Provide the (x, y) coordinate of the cell's center where the given text is located.  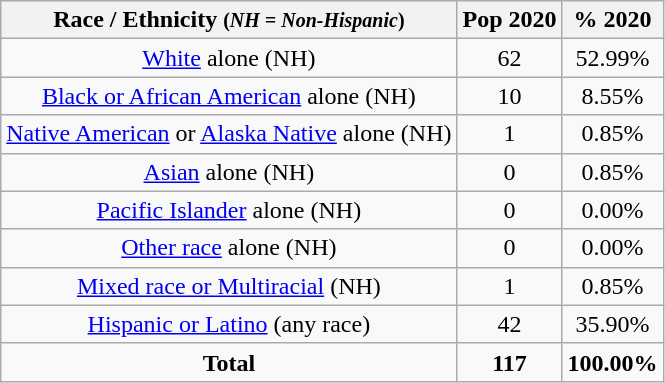
52.99% (612, 58)
Pacific Islander alone (NH) (229, 210)
62 (510, 58)
10 (510, 96)
Native American or Alaska Native alone (NH) (229, 134)
Other race alone (NH) (229, 248)
Pop 2020 (510, 20)
100.00% (612, 362)
8.55% (612, 96)
117 (510, 362)
Black or African American alone (NH) (229, 96)
42 (510, 324)
Total (229, 362)
% 2020 (612, 20)
Mixed race or Multiracial (NH) (229, 286)
Race / Ethnicity (NH = Non-Hispanic) (229, 20)
Asian alone (NH) (229, 172)
Hispanic or Latino (any race) (229, 324)
35.90% (612, 324)
White alone (NH) (229, 58)
